Provide the (X, Y) coordinate of the cell's center where the given text is located.  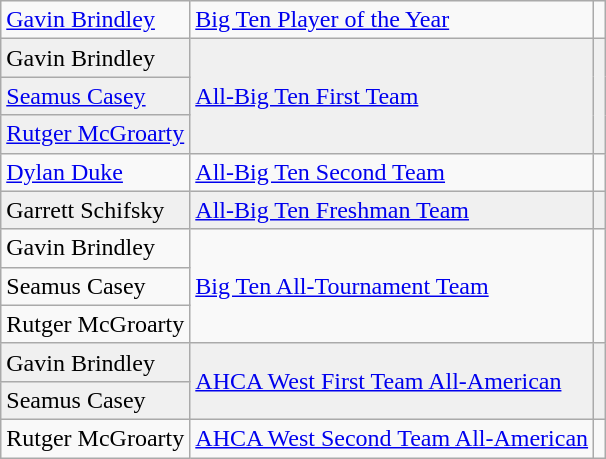
AHCA West First Team All-American (392, 381)
All-Big Ten Second Team (392, 172)
All-Big Ten First Team (392, 96)
All-Big Ten Freshman Team (392, 210)
Garrett Schifsky (96, 210)
Big Ten All-Tournament Team (392, 286)
Big Ten Player of the Year (392, 20)
Dylan Duke (96, 172)
AHCA West Second Team All-American (392, 438)
